Locate the cell with the specified text and output its [x, y] center coordinate. 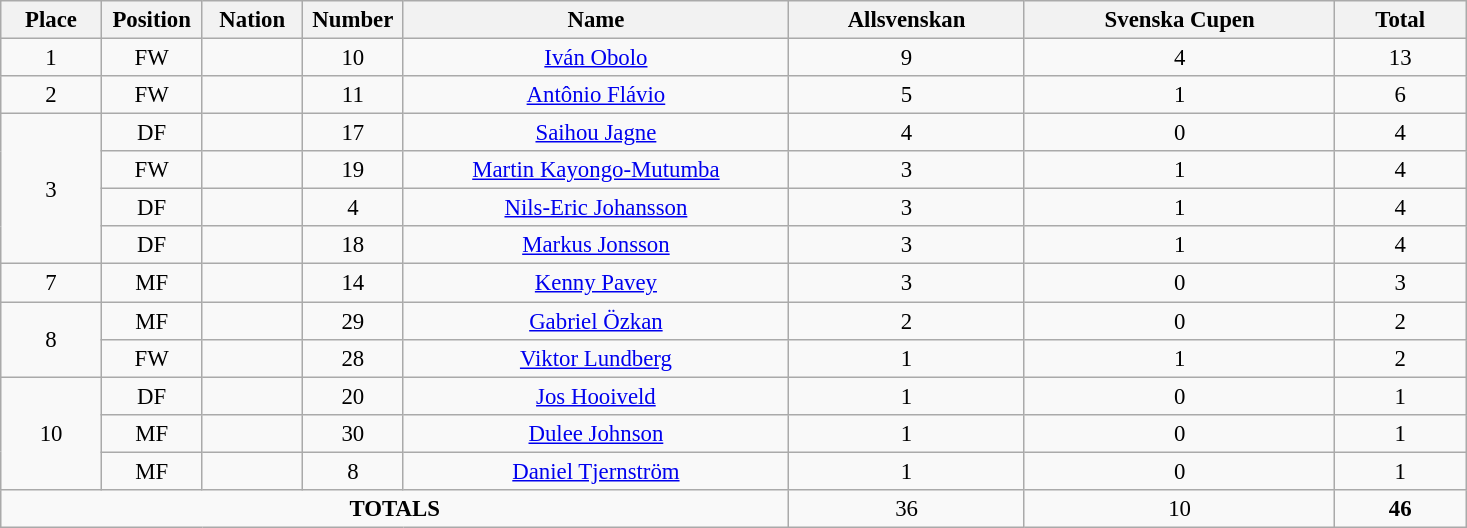
13 [1400, 58]
29 [354, 321]
11 [354, 95]
Place [52, 20]
Daniel Tjernström [596, 471]
Allsvenskan [907, 20]
18 [354, 245]
20 [354, 396]
36 [907, 509]
Jos Hooiveld [596, 396]
Nation [252, 20]
Nils-Eric Johansson [596, 208]
Antônio Flávio [596, 95]
Number [354, 20]
TOTALS [395, 509]
9 [907, 58]
Kenny Pavey [596, 283]
Markus Jonsson [596, 245]
5 [907, 95]
Name [596, 20]
Position [152, 20]
Martin Kayongo-Mutumba [596, 170]
Svenska Cupen [1180, 20]
Iván Obolo [596, 58]
Gabriel Özkan [596, 321]
19 [354, 170]
14 [354, 283]
Dulee Johnson [596, 433]
30 [354, 433]
17 [354, 133]
Total [1400, 20]
6 [1400, 95]
28 [354, 358]
46 [1400, 509]
Viktor Lundberg [596, 358]
Saihou Jagne [596, 133]
7 [52, 283]
